Pinpoint the cell where the given text exists, returning its [X, Y] midpoint coordinate. 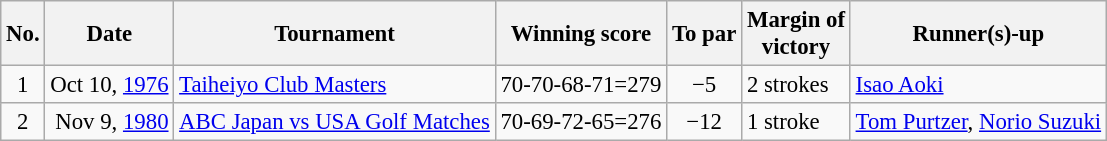
2 strokes [796, 85]
Margin ofvictory [796, 34]
To par [704, 34]
Isao Aoki [978, 85]
−12 [704, 122]
2 [23, 122]
Taiheiyo Club Masters [334, 85]
Nov 9, 1980 [110, 122]
1 stroke [796, 122]
Tournament [334, 34]
70-69-72-65=276 [581, 122]
Date [110, 34]
No. [23, 34]
Tom Purtzer, Norio Suzuki [978, 122]
Runner(s)-up [978, 34]
−5 [704, 85]
1 [23, 85]
Oct 10, 1976 [110, 85]
Winning score [581, 34]
ABC Japan vs USA Golf Matches [334, 122]
70-70-68-71=279 [581, 85]
